Extract the (X, Y) coordinate from the center of the cell holding the provided text.  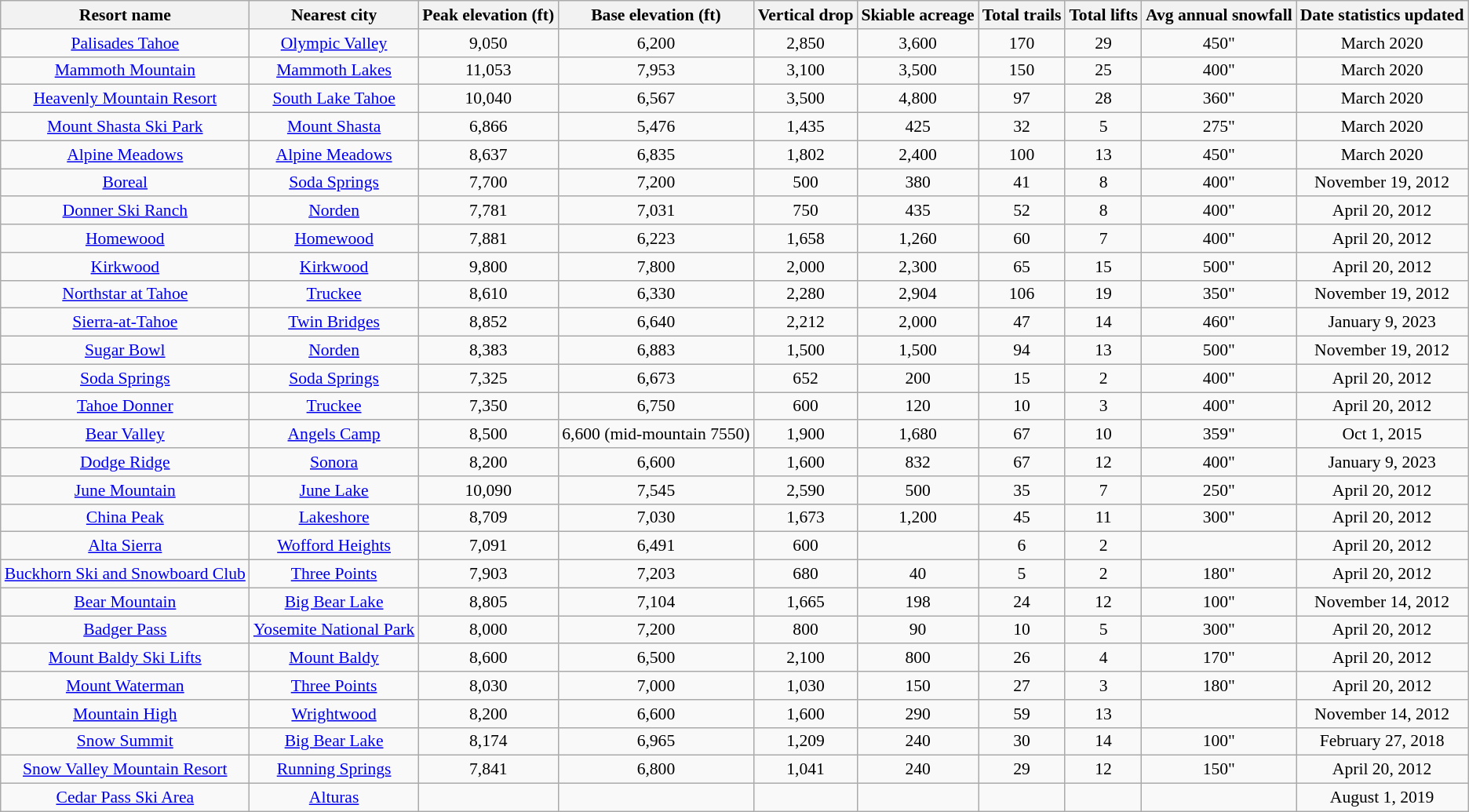
Northstar at Tahoe (126, 294)
94 (1022, 351)
Mountain High (126, 714)
6,567 (656, 99)
7,953 (656, 71)
198 (917, 602)
97 (1022, 99)
1,030 (806, 686)
7,031 (656, 211)
435 (917, 211)
7,781 (488, 211)
South Lake Tahoe (334, 99)
2,280 (806, 294)
Cedar Pass Ski Area (126, 798)
47 (1022, 322)
52 (1022, 211)
Boreal (126, 183)
6,673 (656, 378)
8,637 (488, 155)
Snow Summit (126, 741)
China Peak (126, 518)
Twin Bridges (334, 322)
6,330 (656, 294)
3,100 (806, 71)
June Lake (334, 490)
Heavenly Mountain Resort (126, 99)
6,500 (656, 658)
Dodge Ridge (126, 462)
7,325 (488, 378)
2,300 (917, 267)
6,200 (656, 43)
8,805 (488, 602)
11 (1103, 518)
350" (1219, 294)
7,350 (488, 406)
Wrightwood (334, 714)
6,491 (656, 546)
90 (917, 630)
1,041 (806, 770)
Peak elevation (ft) (488, 15)
200 (917, 378)
652 (806, 378)
Tahoe Donner (126, 406)
Snow Valley Mountain Resort (126, 770)
65 (1022, 267)
2,904 (917, 294)
6 (1022, 546)
Badger Pass (126, 630)
45 (1022, 518)
150" (1219, 770)
Mount Baldy Ski Lifts (126, 658)
59 (1022, 714)
Resort name (126, 15)
Sugar Bowl (126, 351)
1,200 (917, 518)
100 (1022, 155)
2,100 (806, 658)
Buckhorn Ski and Snowboard Club (126, 574)
Total lifts (1103, 15)
25 (1103, 71)
8,030 (488, 686)
120 (917, 406)
9,050 (488, 43)
7,881 (488, 239)
2,590 (806, 490)
7,700 (488, 183)
7,030 (656, 518)
7,841 (488, 770)
170 (1022, 43)
7,203 (656, 574)
106 (1022, 294)
6,800 (656, 770)
Mammoth Mountain (126, 71)
Date statistics updated (1383, 15)
1,658 (806, 239)
Mount Shasta Ski Park (126, 127)
680 (806, 574)
1,435 (806, 127)
Alta Sierra (126, 546)
8,709 (488, 518)
June Mountain (126, 490)
359" (1219, 435)
Yosemite National Park (334, 630)
Palisades Tahoe (126, 43)
1,802 (806, 155)
8,383 (488, 351)
1,680 (917, 435)
6,750 (656, 406)
4 (1103, 658)
5,476 (656, 127)
6,883 (656, 351)
Donner Ski Ranch (126, 211)
2,400 (917, 155)
8,174 (488, 741)
10,040 (488, 99)
380 (917, 183)
7,800 (656, 267)
August 1, 2019 (1383, 798)
Oct 1, 2015 (1383, 435)
10,090 (488, 490)
3,600 (917, 43)
Angels Camp (334, 435)
40 (917, 574)
750 (806, 211)
Nearest city (334, 15)
41 (1022, 183)
30 (1022, 741)
27 (1022, 686)
2,850 (806, 43)
Mammoth Lakes (334, 71)
Vertical drop (806, 15)
8,000 (488, 630)
360" (1219, 99)
11,053 (488, 71)
Olympic Valley (334, 43)
250" (1219, 490)
2,212 (806, 322)
Sonora (334, 462)
Wofford Heights (334, 546)
6,600 (mid-mountain 7550) (656, 435)
8,852 (488, 322)
1,673 (806, 518)
8,610 (488, 294)
35 (1022, 490)
February 27, 2018 (1383, 741)
Mount Baldy (334, 658)
Sierra-at-Tahoe (126, 322)
4,800 (917, 99)
1,260 (917, 239)
32 (1022, 127)
24 (1022, 602)
60 (1022, 239)
Avg annual snowfall (1219, 15)
7,000 (656, 686)
170" (1219, 658)
6,835 (656, 155)
1,900 (806, 435)
Base elevation (ft) (656, 15)
Alturas (334, 798)
832 (917, 462)
9,800 (488, 267)
7,545 (656, 490)
1,665 (806, 602)
7,104 (656, 602)
Lakeshore (334, 518)
7,091 (488, 546)
8,500 (488, 435)
1,209 (806, 741)
290 (917, 714)
8,600 (488, 658)
6,866 (488, 127)
28 (1103, 99)
7,903 (488, 574)
Mount Waterman (126, 686)
26 (1022, 658)
Bear Mountain (126, 602)
Mount Shasta (334, 127)
6,965 (656, 741)
6,640 (656, 322)
6,223 (656, 239)
19 (1103, 294)
275" (1219, 127)
425 (917, 127)
Bear Valley (126, 435)
460" (1219, 322)
Skiable acreage (917, 15)
Total trails (1022, 15)
Running Springs (334, 770)
